Pinpoint the cell where the given text exists, returning its [x, y] midpoint coordinate. 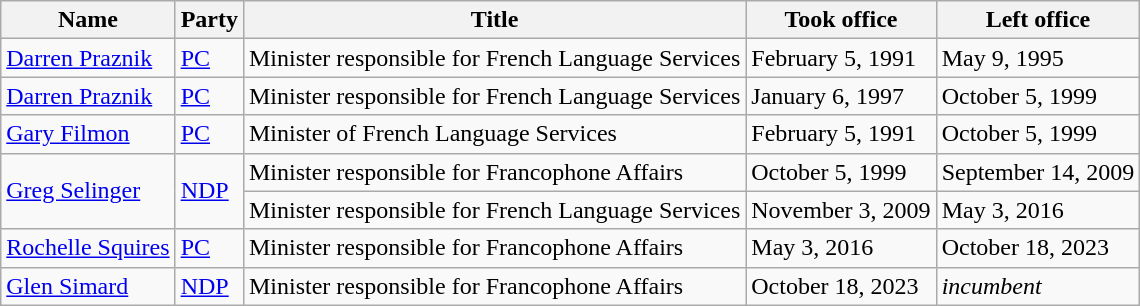
May 9, 1995 [1038, 58]
November 3, 2009 [841, 210]
Minister of French Language Services [494, 134]
January 6, 1997 [841, 96]
Party [209, 20]
Gary Filmon [88, 134]
Name [88, 20]
Took office [841, 20]
Title [494, 20]
incumbent [1038, 286]
September 14, 2009 [1038, 172]
Greg Selinger [88, 191]
Left office [1038, 20]
Rochelle Squires [88, 248]
Glen Simard [88, 286]
